Scan for the cell matching the given text and deliver its (x, y) coordinate at center. 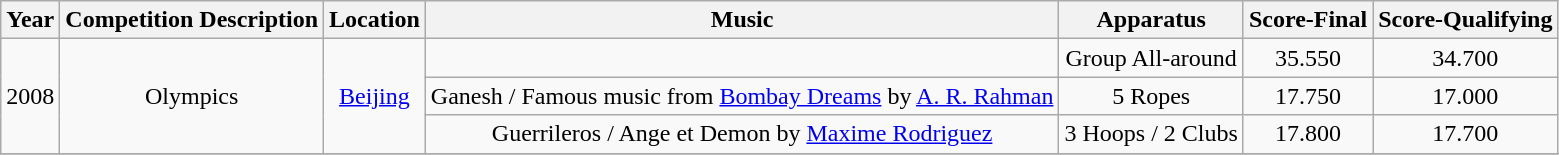
5 Ropes (1151, 96)
Group All-around (1151, 58)
2008 (30, 96)
Apparatus (1151, 20)
Ganesh / Famous music from Bombay Dreams by A. R. Rahman (742, 96)
17.800 (1308, 134)
3 Hoops / 2 Clubs (1151, 134)
Music (742, 20)
34.700 (1466, 58)
Olympics (192, 96)
Location (375, 20)
Score-Qualifying (1466, 20)
17.000 (1466, 96)
35.550 (1308, 58)
Score-Final (1308, 20)
Guerrileros / Ange et Demon by Maxime Rodriguez (742, 134)
Competition Description (192, 20)
17.750 (1308, 96)
17.700 (1466, 134)
Year (30, 20)
Beijing (375, 96)
